Identify which cell holds the provided text, then report its [x, y] central coordinate. 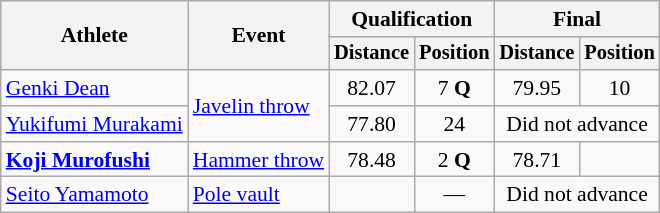
78.48 [372, 160]
82.07 [372, 88]
Qualification [412, 19]
79.95 [536, 88]
Koji Murofushi [94, 160]
7 Q [454, 88]
Athlete [94, 36]
Hammer throw [258, 160]
Javelin throw [258, 106]
Final [576, 19]
10 [619, 88]
Event [258, 36]
— [454, 195]
2 Q [454, 160]
Genki Dean [94, 88]
Yukifumi Murakami [94, 124]
77.80 [372, 124]
Pole vault [258, 195]
24 [454, 124]
78.71 [536, 160]
Seito Yamamoto [94, 195]
